Provide the (x, y) coordinate of the cell's center where the given text is located.  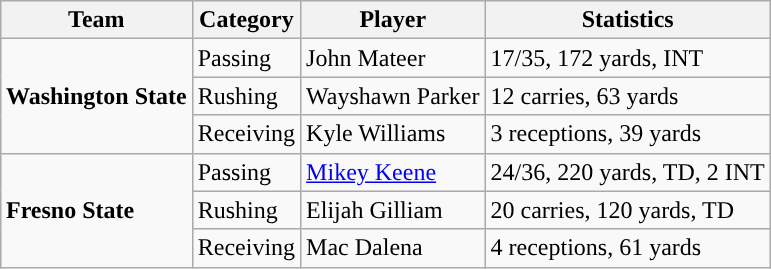
Elijah Gilliam (393, 210)
Washington State (96, 96)
John Mateer (393, 58)
24/36, 220 yards, TD, 2 INT (628, 172)
3 receptions, 39 yards (628, 134)
Fresno State (96, 210)
Mikey Keene (393, 172)
Kyle Williams (393, 134)
4 receptions, 61 yards (628, 248)
12 carries, 63 yards (628, 96)
Category (246, 20)
Mac Dalena (393, 248)
Team (96, 20)
17/35, 172 yards, INT (628, 58)
Player (393, 20)
20 carries, 120 yards, TD (628, 210)
Statistics (628, 20)
Wayshawn Parker (393, 96)
